Return the (x, y) coordinate for the center point of the cell that contains the specified text.  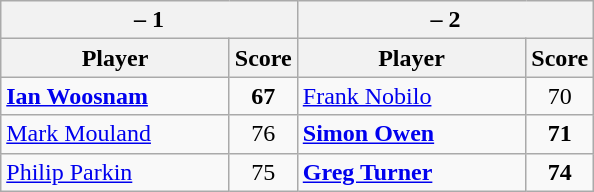
Mark Mouland (116, 134)
– 1 (150, 20)
Frank Nobilo (412, 96)
Philip Parkin (116, 172)
70 (560, 96)
– 2 (446, 20)
67 (263, 96)
74 (560, 172)
Greg Turner (412, 172)
76 (263, 134)
75 (263, 172)
Ian Woosnam (116, 96)
71 (560, 134)
Simon Owen (412, 134)
